Identify which cell holds the provided text, then report its [x, y] central coordinate. 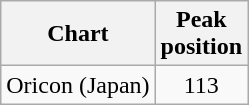
113 [201, 85]
Peakposition [201, 34]
Oricon (Japan) [78, 85]
Chart [78, 34]
